Output the [x, y] coordinate of the center of the cell containing the given text.  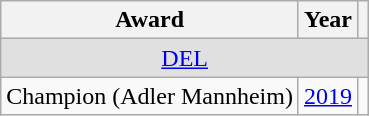
2019 [328, 96]
Champion (Adler Mannheim) [150, 96]
DEL [185, 58]
Year [328, 20]
Award [150, 20]
